Find where the given text appears and provide that cell's center as (X, Y) coordinate. 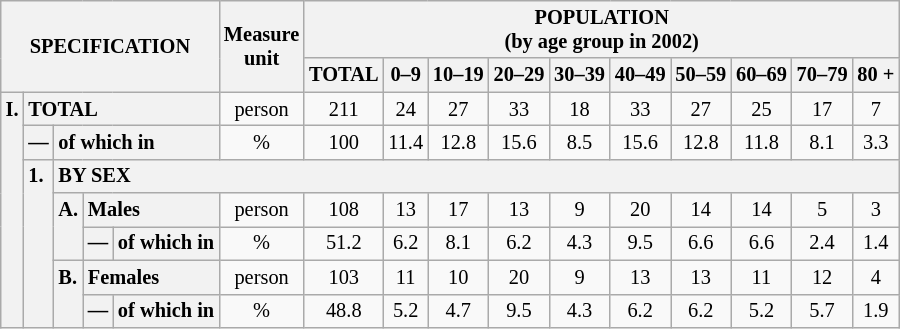
3 (876, 210)
A. (68, 226)
5.7 (822, 311)
60–69 (762, 75)
48.8 (344, 311)
51.2 (344, 243)
BY SEX (477, 176)
I. (12, 210)
10–19 (458, 75)
8.5 (580, 142)
1.9 (876, 311)
2.4 (822, 243)
1.4 (876, 243)
211 (344, 109)
POPULATION (by age group in 2002) (602, 29)
B. (68, 294)
108 (344, 210)
70–79 (822, 75)
11.4 (406, 142)
1. (38, 243)
5 (822, 210)
25 (762, 109)
30–39 (580, 75)
20–29 (520, 75)
80 + (876, 75)
4 (876, 277)
100 (344, 142)
24 (406, 109)
Females (151, 277)
Measure unit (262, 46)
40–49 (640, 75)
10 (458, 277)
50–59 (700, 75)
7 (876, 109)
18 (580, 109)
3.3 (876, 142)
12 (822, 277)
11.8 (762, 142)
Males (151, 210)
SPECIFICATION (110, 46)
0–9 (406, 75)
4.7 (458, 311)
103 (344, 277)
